Determine the (x, y) coordinate at the center of the cell enclosing the given text.  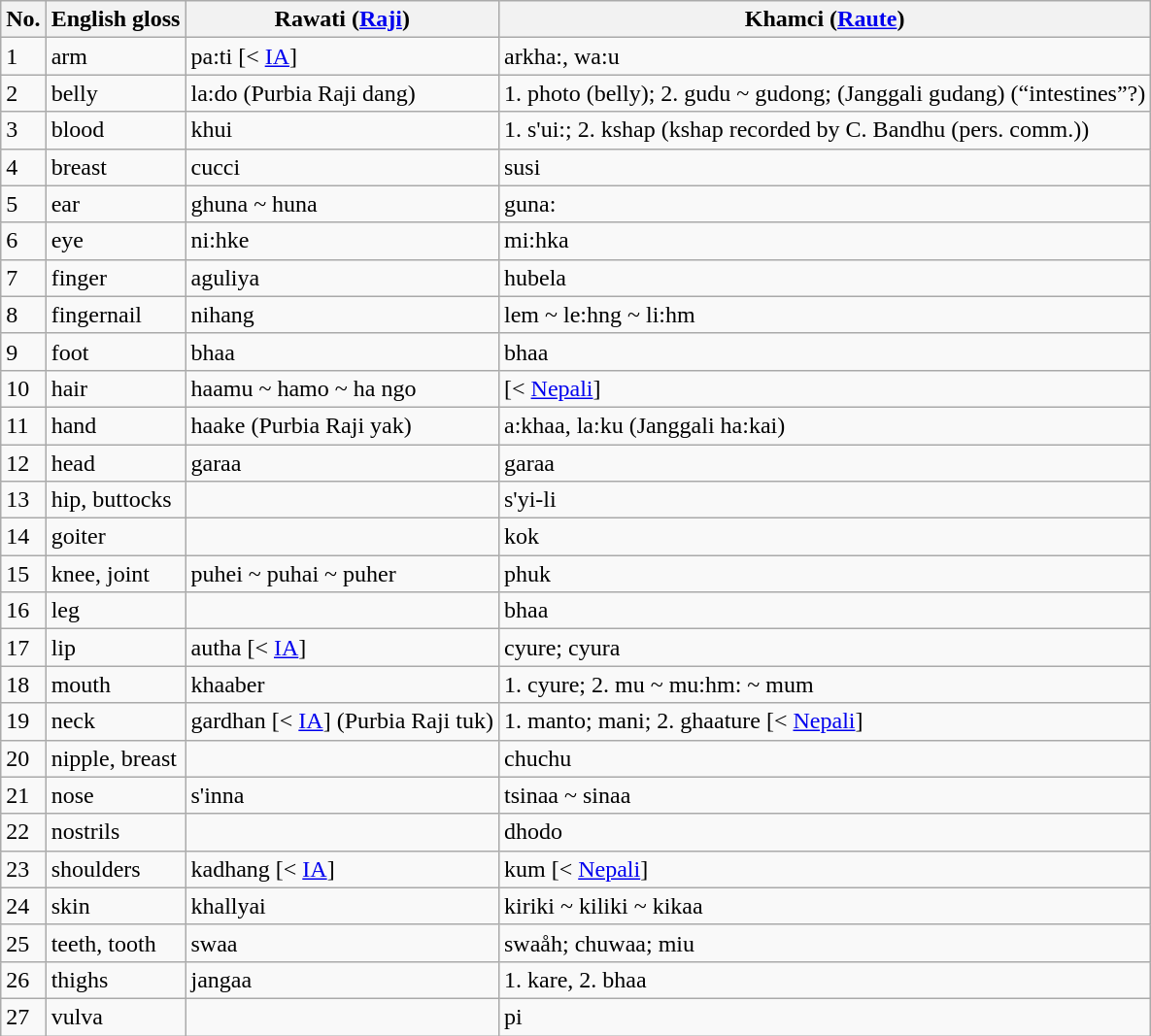
khui (342, 130)
Rawati (Raji) (342, 19)
haamu ~ hamo ~ ha ngo (342, 388)
knee, joint (116, 574)
neck (116, 721)
hip, buttocks (116, 500)
aguliya (342, 278)
11 (23, 425)
vulva (116, 1017)
1. photo (belly); 2. gudu ~ gudong; (Janggali gudang) (“intestines”?) (824, 93)
kok (824, 537)
hubela (824, 278)
kum [< Nepali] (824, 869)
arkha:, wa:u (824, 56)
eye (116, 241)
18 (23, 685)
nihang (342, 315)
25 (23, 943)
6 (23, 241)
15 (23, 574)
shoulders (116, 869)
leg (116, 611)
blood (116, 130)
1. manto; mani; 2. ghaature [< Nepali] (824, 721)
1. kare, 2. bhaa (824, 980)
finger (116, 278)
14 (23, 537)
Khamci (Raute) (824, 19)
gardhan [< IA] (Purbia Raji tuk) (342, 721)
27 (23, 1017)
9 (23, 351)
nose (116, 795)
susi (824, 167)
lem ~ le:hng ~ li:hm (824, 315)
skin (116, 906)
goiter (116, 537)
thighs (116, 980)
head (116, 463)
20 (23, 758)
belly (116, 93)
ni:hke (342, 241)
No. (23, 19)
s'inna (342, 795)
pa:ti [< IA] (342, 56)
phuk (824, 574)
23 (23, 869)
ghuna ~ huna (342, 204)
16 (23, 611)
foot (116, 351)
26 (23, 980)
nipple, breast (116, 758)
2 (23, 93)
1. s'ui:; 2. kshap (kshap recorded by C. Bandhu (pers. comm.)) (824, 130)
guna: (824, 204)
1 (23, 56)
ear (116, 204)
dhodo (824, 832)
mi:hka (824, 241)
hair (116, 388)
hand (116, 425)
mouth (116, 685)
12 (23, 463)
13 (23, 500)
21 (23, 795)
khallyai (342, 906)
19 (23, 721)
[< Nepali] (824, 388)
22 (23, 832)
kadhang [< IA] (342, 869)
5 (23, 204)
7 (23, 278)
24 (23, 906)
puhei ~ puhai ~ puher (342, 574)
swaåh; chuwaa; miu (824, 943)
haake (Purbia Raji yak) (342, 425)
autha [< IA] (342, 648)
teeth, tooth (116, 943)
nostrils (116, 832)
1. cyure; 2. mu ~ mu:hm: ~ mum (824, 685)
la:do (Purbia Raji dang) (342, 93)
10 (23, 388)
breast (116, 167)
8 (23, 315)
kiriki ~ kiliki ~ kikaa (824, 906)
fingernail (116, 315)
swaa (342, 943)
cyure; cyura (824, 648)
cucci (342, 167)
s'yi-li (824, 500)
jangaa (342, 980)
4 (23, 167)
English gloss (116, 19)
arm (116, 56)
17 (23, 648)
tsinaa ~ sinaa (824, 795)
lip (116, 648)
khaaber (342, 685)
a:khaa, la:ku (Janggali ha:kai) (824, 425)
3 (23, 130)
chuchu (824, 758)
pi (824, 1017)
